Identify which cell holds the provided text, then report its (x, y) central coordinate. 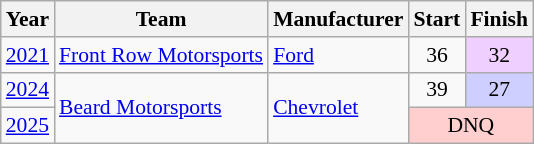
Team (161, 19)
DNQ (470, 126)
Front Row Motorsports (161, 55)
Start (436, 19)
2025 (28, 126)
Manufacturer (338, 19)
39 (436, 90)
Ford (338, 55)
Chevrolet (338, 108)
2021 (28, 55)
27 (499, 90)
Finish (499, 19)
Year (28, 19)
32 (499, 55)
Beard Motorsports (161, 108)
2024 (28, 90)
36 (436, 55)
